Pinpoint the cell where the given text exists, returning its (X, Y) midpoint coordinate. 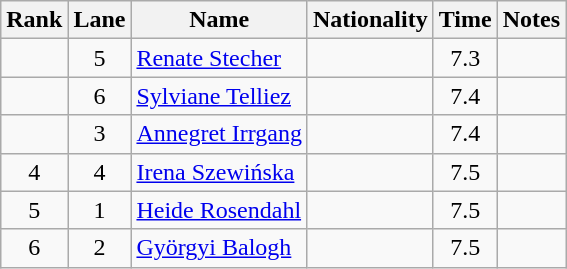
1 (100, 210)
Nationality (370, 20)
Sylviane Telliez (220, 96)
2 (100, 248)
Annegret Irrgang (220, 134)
3 (100, 134)
Györgyi Balogh (220, 248)
7.3 (465, 58)
Time (465, 20)
Name (220, 20)
Heide Rosendahl (220, 210)
Lane (100, 20)
Renate Stecher (220, 58)
Rank (34, 20)
Irena Szewińska (220, 172)
Notes (531, 20)
